From the cell containing the given text, extract its center point as [X, Y] coordinate. 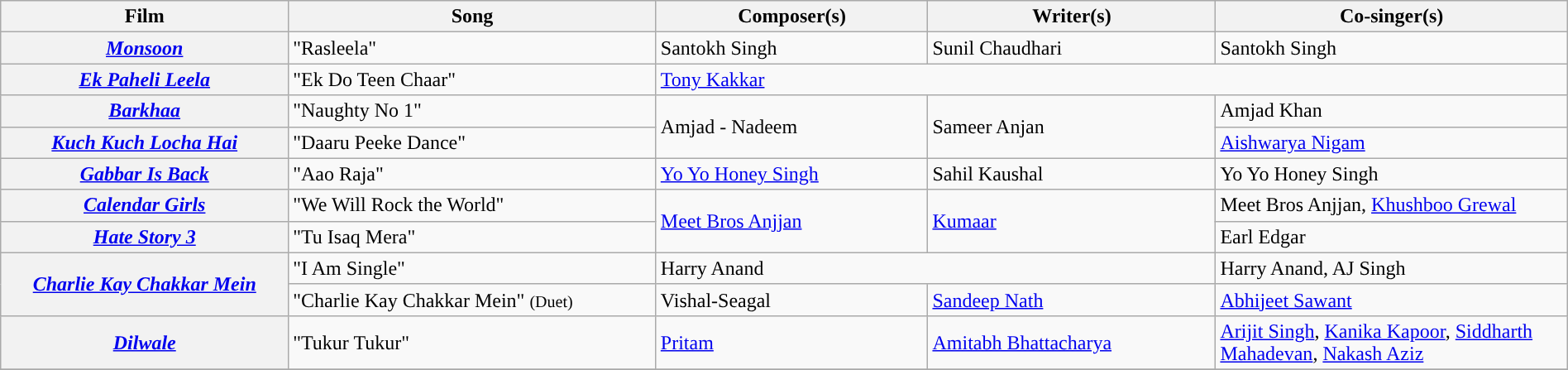
Kuch Kuch Locha Hai [145, 142]
"Tukur Tukur" [473, 343]
Kumaar [1072, 221]
Charlie Kay Chakkar Mein [145, 284]
"Ek Do Teen Chaar" [473, 79]
Ek Paheli Leela [145, 79]
Earl Edgar [1391, 237]
Hate Story 3 [145, 237]
Sameer Anjan [1072, 127]
Harry Anand, AJ Singh [1391, 268]
"Rasleela" [473, 48]
"Tu Isaq Mera" [473, 237]
"Charlie Kay Chakkar Mein" (Duet) [473, 300]
Sandeep Nath [1072, 300]
"Daaru Peeke Dance" [473, 142]
Song [473, 17]
Film [145, 17]
Aishwarya Nigam [1391, 142]
Harry Anand [936, 268]
Meet Bros Anjjan [792, 221]
Barkhaa [145, 111]
Calendar Girls [145, 205]
"We Will Rock the World" [473, 205]
Vishal-Seagal [792, 300]
Sunil Chaudhari [1072, 48]
Writer(s) [1072, 17]
"Aao Raja" [473, 174]
"I Am Single" [473, 268]
Sahil Kaushal [1072, 174]
Abhijeet Sawant [1391, 300]
Gabbar Is Back [145, 174]
Dilwale [145, 343]
Arijit Singh, Kanika Kapoor, Siddharth Mahadevan, Nakash Aziz [1391, 343]
Tony Kakkar [1111, 79]
"Naughty No 1" [473, 111]
Co-singer(s) [1391, 17]
Pritam [792, 343]
Meet Bros Anjjan, Khushboo Grewal [1391, 205]
Amitabh Bhattacharya [1072, 343]
Amjad Khan [1391, 111]
Amjad - Nadeem [792, 127]
Composer(s) [792, 17]
Monsoon [145, 48]
